Return [X, Y] of the center of cell containing provided text 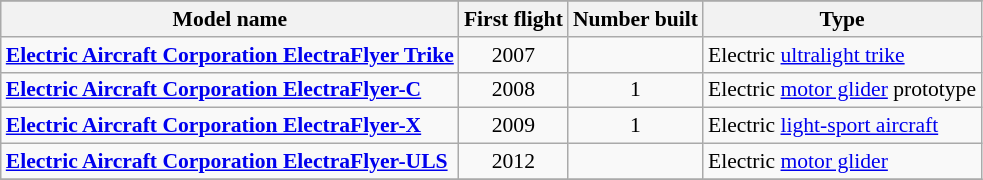
First flight [514, 19]
Electric motor glider prototype [842, 90]
Electric Aircraft Corporation ElectraFlyer-C [230, 90]
Electric Aircraft Corporation ElectraFlyer Trike [230, 55]
2012 [514, 162]
Type [842, 19]
2009 [514, 126]
2007 [514, 55]
Electric motor glider [842, 162]
Electric light-sport aircraft [842, 126]
Number built [636, 19]
2008 [514, 90]
Electric Aircraft Corporation ElectraFlyer-ULS [230, 162]
Model name [230, 19]
Electric ultralight trike [842, 55]
Electric Aircraft Corporation ElectraFlyer-X [230, 126]
